Output the [X, Y] coordinate of the center of the cell containing the given text.  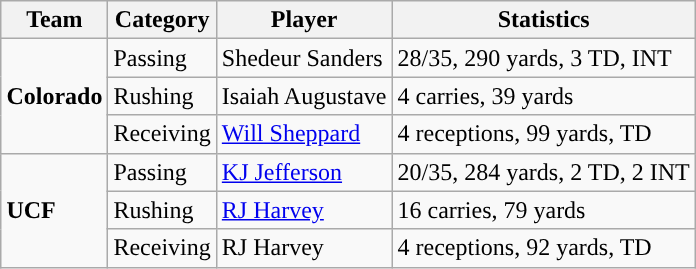
Team [54, 20]
28/35, 290 yards, 3 TD, INT [544, 58]
Shedeur Sanders [304, 58]
KJ Jefferson [304, 172]
4 receptions, 99 yards, TD [544, 134]
Will Sheppard [304, 134]
4 carries, 39 yards [544, 96]
UCF [54, 210]
4 receptions, 92 yards, TD [544, 248]
Player [304, 20]
Statistics [544, 20]
Colorado [54, 96]
Category [162, 20]
20/35, 284 yards, 2 TD, 2 INT [544, 172]
16 carries, 79 yards [544, 210]
Isaiah Augustave [304, 96]
